Capture the cell that displays the provided text and extract its (x, y) central coordinate. 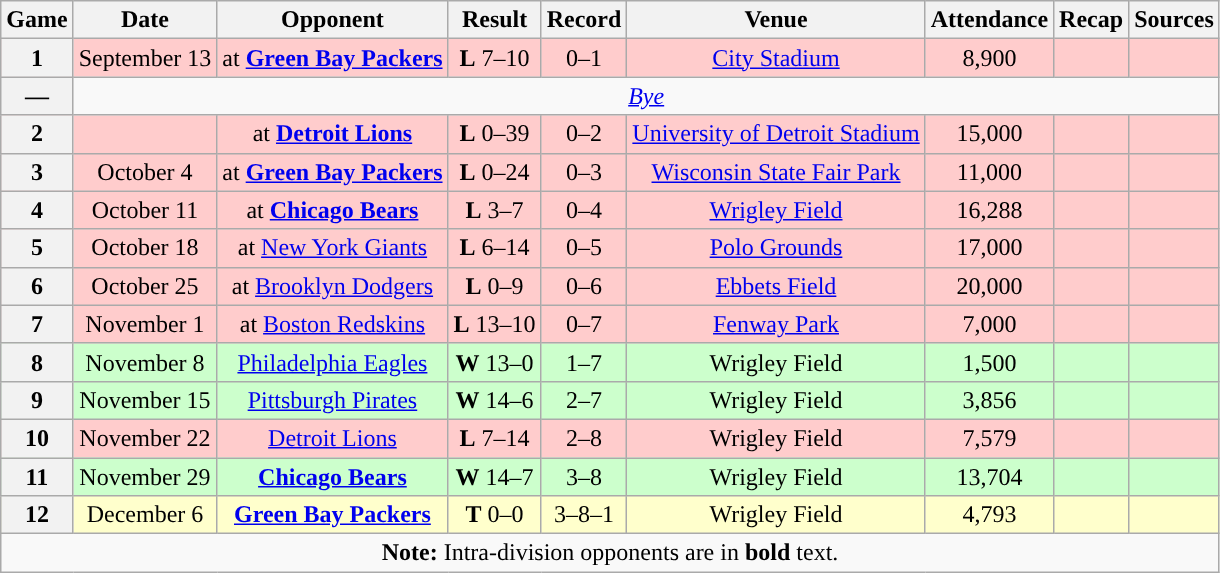
Recap (1092, 20)
at Brooklyn Dodgers (332, 286)
0–1 (584, 58)
11,000 (989, 172)
L 7–14 (494, 438)
at Detroit Lions (332, 134)
L 7–10 (494, 58)
2–7 (584, 400)
6 (37, 286)
15,000 (989, 134)
— (37, 96)
7,579 (989, 438)
Wisconsin State Fair Park (776, 172)
3–8–1 (584, 515)
at Boston Redskins (332, 324)
November 1 (145, 324)
Fenway Park (776, 324)
at Chicago Bears (332, 210)
Note: Intra-division opponents are in bold text. (610, 553)
8,900 (989, 58)
November 15 (145, 400)
17,000 (989, 248)
16,288 (989, 210)
October 4 (145, 172)
1–7 (584, 362)
4,793 (989, 515)
Sources (1174, 20)
10 (37, 438)
2–8 (584, 438)
W 14–7 (494, 477)
0–2 (584, 134)
L 3–7 (494, 210)
W 13–0 (494, 362)
0–6 (584, 286)
1 (37, 58)
Green Bay Packers (332, 515)
Record (584, 20)
Pittsburgh Pirates (332, 400)
2 (37, 134)
W 14–6 (494, 400)
13,704 (989, 477)
L 0–39 (494, 134)
Venue (776, 20)
Chicago Bears (332, 477)
City Stadium (776, 58)
October 25 (145, 286)
T 0–0 (494, 515)
Polo Grounds (776, 248)
3–8 (584, 477)
November 22 (145, 438)
L 13–10 (494, 324)
0–5 (584, 248)
Result (494, 20)
October 11 (145, 210)
L 0–24 (494, 172)
Detroit Lions (332, 438)
L 0–9 (494, 286)
Game (37, 20)
4 (37, 210)
12 (37, 515)
5 (37, 248)
Date (145, 20)
0–3 (584, 172)
20,000 (989, 286)
Attendance (989, 20)
3,856 (989, 400)
11 (37, 477)
1,500 (989, 362)
October 18 (145, 248)
Bye (646, 96)
0–4 (584, 210)
at New York Giants (332, 248)
3 (37, 172)
Philadelphia Eagles (332, 362)
Ebbets Field (776, 286)
7 (37, 324)
University of Detroit Stadium (776, 134)
L 6–14 (494, 248)
November 8 (145, 362)
Opponent (332, 20)
September 13 (145, 58)
7,000 (989, 324)
8 (37, 362)
December 6 (145, 515)
0–7 (584, 324)
November 29 (145, 477)
9 (37, 400)
